Locate the cell with the specified text and output its [x, y] center coordinate. 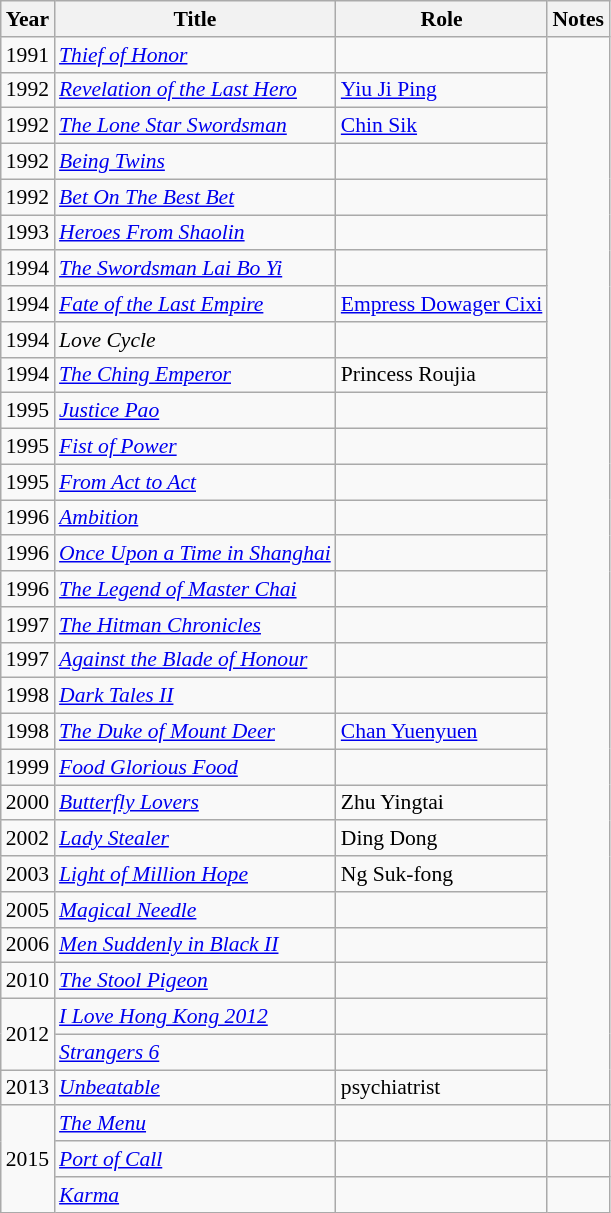
Ng Suk-fong [442, 874]
2010 [28, 981]
2015 [28, 1160]
Notes [578, 19]
Bet On The Best Bet [195, 197]
Food Glorious Food [195, 767]
2012 [28, 1034]
Ding Dong [442, 839]
2005 [28, 910]
2000 [28, 803]
The Ching Emperor [195, 375]
Heroes From Shaolin [195, 233]
Against the Blade of Honour [195, 660]
Strangers 6 [195, 1052]
The Hitman Chronicles [195, 625]
Karma [195, 1195]
Love Cycle [195, 340]
Men Suddenly in Black II [195, 945]
The Swordsman Lai Bo Yi [195, 269]
Thief of Honor [195, 55]
Revelation of the Last Hero [195, 90]
1991 [28, 55]
The Legend of Master Chai [195, 589]
Butterfly Lovers [195, 803]
The Duke of Mount Deer [195, 732]
Chin Sik [442, 126]
Port of Call [195, 1159]
The Menu [195, 1124]
Being Twins [195, 162]
Dark Tales II [195, 696]
2006 [28, 945]
I Love Hong Kong 2012 [195, 1017]
Princess Roujia [442, 375]
The Stool Pigeon [195, 981]
Year [28, 19]
Lady Stealer [195, 839]
Role [442, 19]
psychiatrist [442, 1088]
1993 [28, 233]
Empress Dowager Cixi [442, 304]
2003 [28, 874]
2002 [28, 839]
Ambition [195, 518]
Zhu Yingtai [442, 803]
Once Upon a Time in Shanghai [195, 554]
Fist of Power [195, 447]
Magical Needle [195, 910]
From Act to Act [195, 482]
Fate of the Last Empire [195, 304]
The Lone Star Swordsman [195, 126]
Title [195, 19]
Unbeatable [195, 1088]
Yiu Ji Ping [442, 90]
Justice Pao [195, 411]
2013 [28, 1088]
Light of Million Hope [195, 874]
1999 [28, 767]
Chan Yuenyuen [442, 732]
